Provide the [X, Y] coordinate of the cell's center where the given text is located.  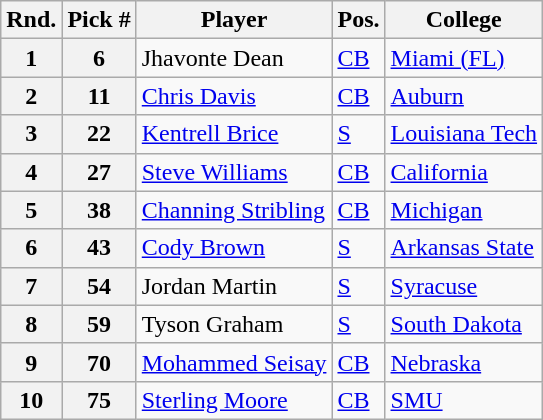
Arkansas State [464, 248]
Steve Williams [234, 172]
SMU [464, 400]
9 [32, 362]
Sterling Moore [234, 400]
2 [32, 96]
70 [99, 362]
Tyson Graham [234, 324]
Auburn [464, 96]
Rnd. [32, 20]
Jordan Martin [234, 286]
College [464, 20]
Louisiana Tech [464, 134]
38 [99, 210]
10 [32, 400]
11 [99, 96]
Pos. [358, 20]
8 [32, 324]
22 [99, 134]
3 [32, 134]
South Dakota [464, 324]
Cody Brown [234, 248]
5 [32, 210]
43 [99, 248]
7 [32, 286]
59 [99, 324]
75 [99, 400]
Syracuse [464, 286]
California [464, 172]
54 [99, 286]
1 [32, 58]
Player [234, 20]
Pick # [99, 20]
Jhavonte Dean [234, 58]
Michigan [464, 210]
Mohammed Seisay [234, 362]
Channing Stribling [234, 210]
Nebraska [464, 362]
Kentrell Brice [234, 134]
27 [99, 172]
4 [32, 172]
Chris Davis [234, 96]
Miami (FL) [464, 58]
